Search for the cell housing the specified text and yield its [X, Y] center coordinate. 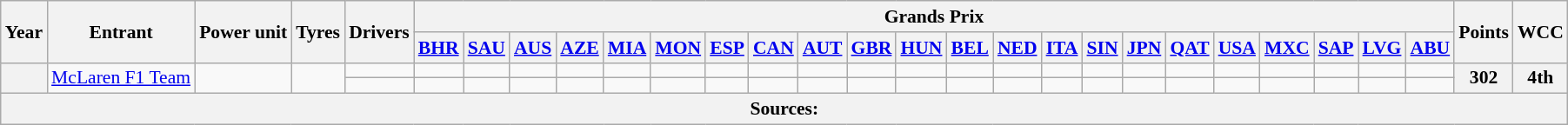
USA [1237, 48]
AZE [579, 48]
BEL [971, 48]
AUS [532, 48]
Entrant [121, 31]
NED [1018, 48]
MXC [1287, 48]
GBR [871, 48]
BHR [438, 48]
ABU [1430, 48]
ESP [727, 48]
SAP [1336, 48]
Drivers [379, 31]
AUT [823, 48]
QAT [1190, 48]
Sources: [784, 109]
SIN [1102, 48]
302 [1484, 78]
Year [24, 31]
WCC [1541, 31]
ITA [1063, 48]
HUN [921, 48]
Grands Prix [934, 16]
MON [678, 48]
Points [1484, 31]
Power unit [244, 31]
LVG [1383, 48]
MIA [627, 48]
4th [1541, 78]
CAN [774, 48]
Tyres [318, 31]
JPN [1144, 48]
SAU [487, 48]
McLaren F1 Team [121, 78]
